Scan for the cell matching the given text and deliver its (x, y) coordinate at center. 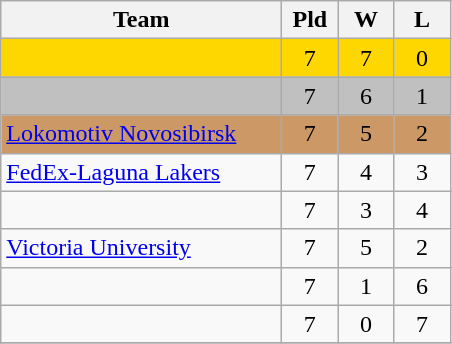
FedEx-Laguna Lakers (142, 172)
L (422, 20)
Pld (310, 20)
Team (142, 20)
Victoria University (142, 248)
Lokomotiv Novosibirsk (142, 134)
W (366, 20)
